Return [x, y] of the center of cell containing provided text 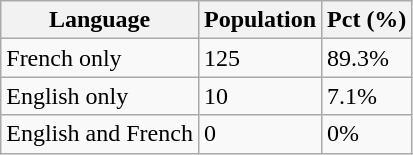
89.3% [367, 58]
Language [100, 20]
Population [260, 20]
English only [100, 96]
French only [100, 58]
English and French [100, 134]
0% [367, 134]
10 [260, 96]
125 [260, 58]
Pct (%) [367, 20]
0 [260, 134]
7.1% [367, 96]
